Find where the given text appears and provide that cell's center as (x, y) coordinate. 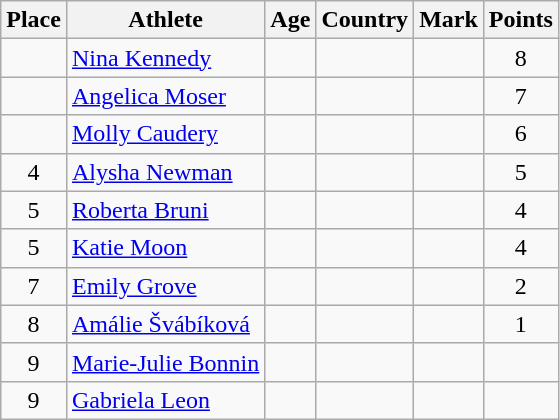
Angelica Moser (165, 96)
Alysha Newman (165, 172)
Marie-Julie Bonnin (165, 362)
6 (520, 134)
Place (34, 20)
Athlete (165, 20)
Molly Caudery (165, 134)
Amálie Švábíková (165, 324)
Gabriela Leon (165, 400)
Emily Grove (165, 286)
Mark (449, 20)
Nina Kennedy (165, 58)
Roberta Bruni (165, 210)
Age (290, 20)
Points (520, 20)
Country (365, 20)
1 (520, 324)
2 (520, 286)
Katie Moon (165, 248)
